Output the [X, Y] coordinate of the center of the cell containing the given text.  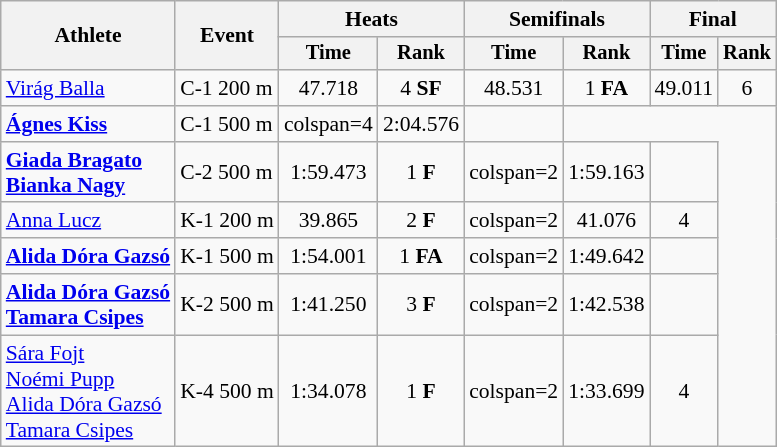
3 F [421, 304]
6 [747, 88]
2 F [421, 221]
2:04.576 [421, 124]
Sára FojtNoémi PuppAlida Dóra GazsóTamara Csipes [88, 391]
K-1 500 m [227, 256]
K-4 500 m [227, 391]
41.076 [606, 221]
47.718 [328, 88]
Semifinals [556, 19]
Giada BragatoBianka Nagy [88, 172]
49.011 [684, 88]
1:49.642 [606, 256]
Alida Dóra Gazsó [88, 256]
48.531 [514, 88]
1:59.163 [606, 172]
1:41.250 [328, 304]
4 SF [421, 88]
Anna Lucz [88, 221]
1:54.001 [328, 256]
1:33.699 [606, 391]
1:59.473 [328, 172]
Heats [372, 19]
1:34.078 [328, 391]
K-2 500 m [227, 304]
Alida Dóra GazsóTamara Csipes [88, 304]
colspan=4 [328, 124]
C-1 500 m [227, 124]
Virág Balla [88, 88]
Athlete [88, 36]
Final [713, 19]
39.865 [328, 221]
K-1 200 m [227, 221]
C-2 500 m [227, 172]
C-1 200 m [227, 88]
1:42.538 [606, 304]
Event [227, 36]
Ágnes Kiss [88, 124]
